Return [x, y] of the center of cell containing provided text 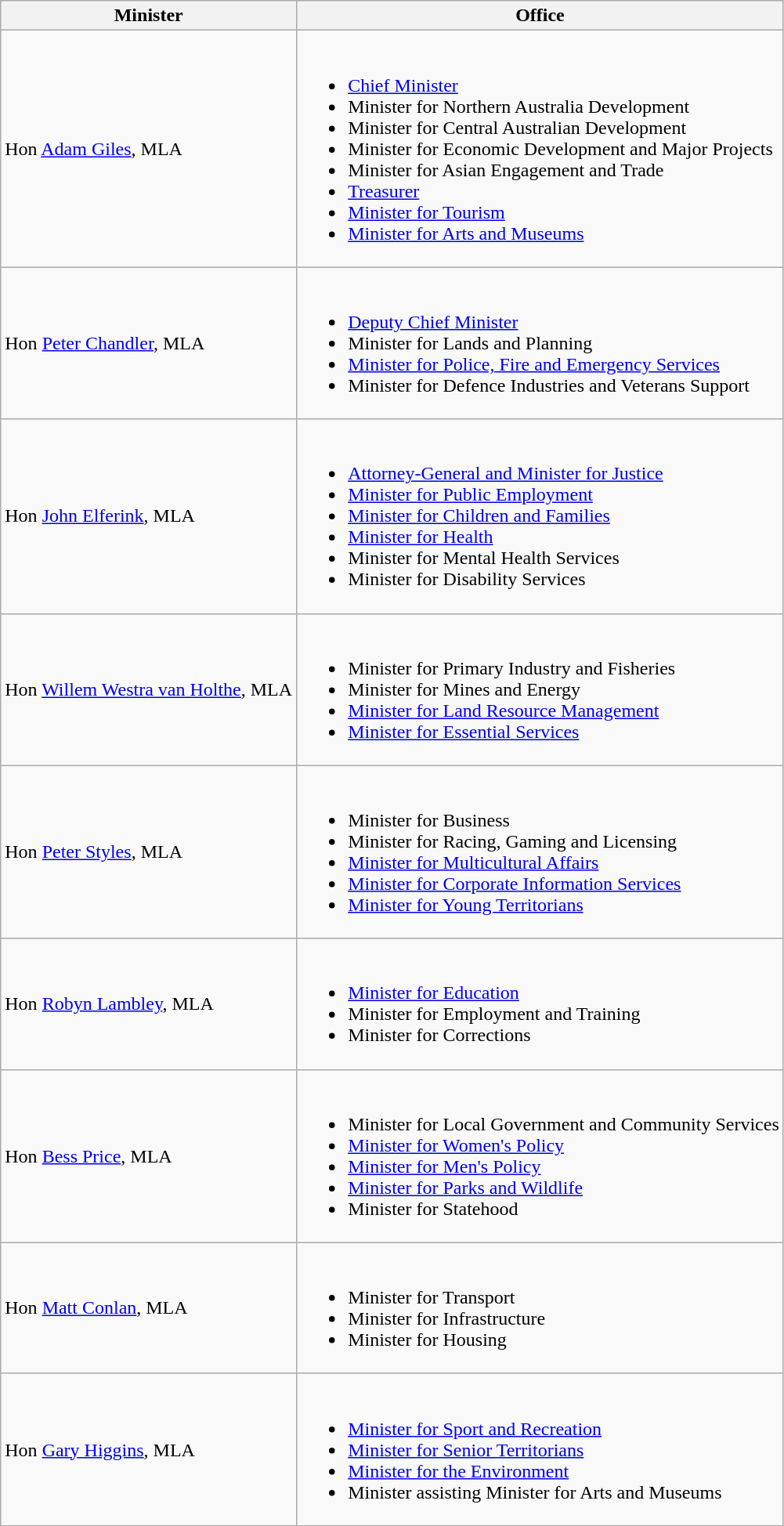
Hon Bess Price, MLA [149, 1156]
Hon Willem Westra van Holthe, MLA [149, 689]
Hon Peter Chandler, MLA [149, 343]
Hon John Elferink, MLA [149, 516]
Office [540, 16]
Hon Gary Higgins, MLA [149, 1449]
Minister for Sport and RecreationMinister for Senior TerritoriansMinister for the EnvironmentMinister assisting Minister for Arts and Museums [540, 1449]
Hon Adam Giles, MLA [149, 149]
Minister for Primary Industry and FisheriesMinister for Mines and EnergyMinister for Land Resource ManagementMinister for Essential Services [540, 689]
Minister for TransportMinister for InfrastructureMinister for Housing [540, 1308]
Hon Peter Styles, MLA [149, 852]
Minister for EducationMinister for Employment and TrainingMinister for Corrections [540, 1004]
Hon Robyn Lambley, MLA [149, 1004]
Hon Matt Conlan, MLA [149, 1308]
Minister [149, 16]
